Pinpoint the cell where the given text exists, returning its [X, Y] midpoint coordinate. 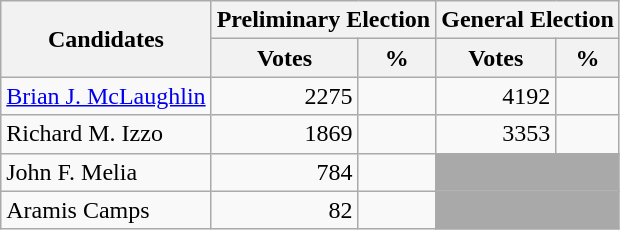
784 [284, 172]
Aramis Camps [106, 210]
Richard M. Izzo [106, 134]
General Election [528, 20]
1869 [284, 134]
82 [284, 210]
Preliminary Election [324, 20]
Candidates [106, 39]
3353 [496, 134]
Brian J. McLaughlin [106, 96]
2275 [284, 96]
John F. Melia [106, 172]
4192 [496, 96]
